Search for the cell housing the specified text and yield its (x, y) center coordinate. 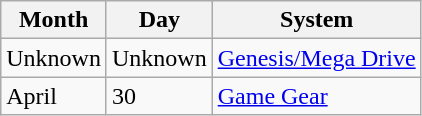
30 (159, 96)
Month (54, 20)
System (316, 20)
Genesis/Mega Drive (316, 58)
Day (159, 20)
Game Gear (316, 96)
April (54, 96)
